Return [x, y] of the center of cell containing provided text 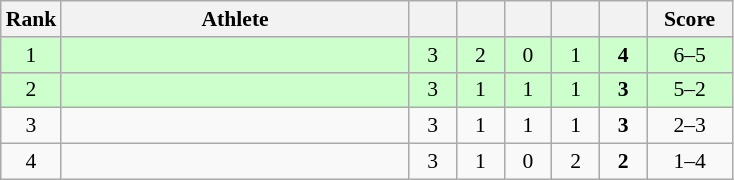
6–5 [690, 55]
Rank [32, 19]
Score [690, 19]
1–4 [690, 162]
2–3 [690, 126]
Athlete [235, 19]
5–2 [690, 90]
